Provide the (x, y) coordinate of the cell's center where the given text is located.  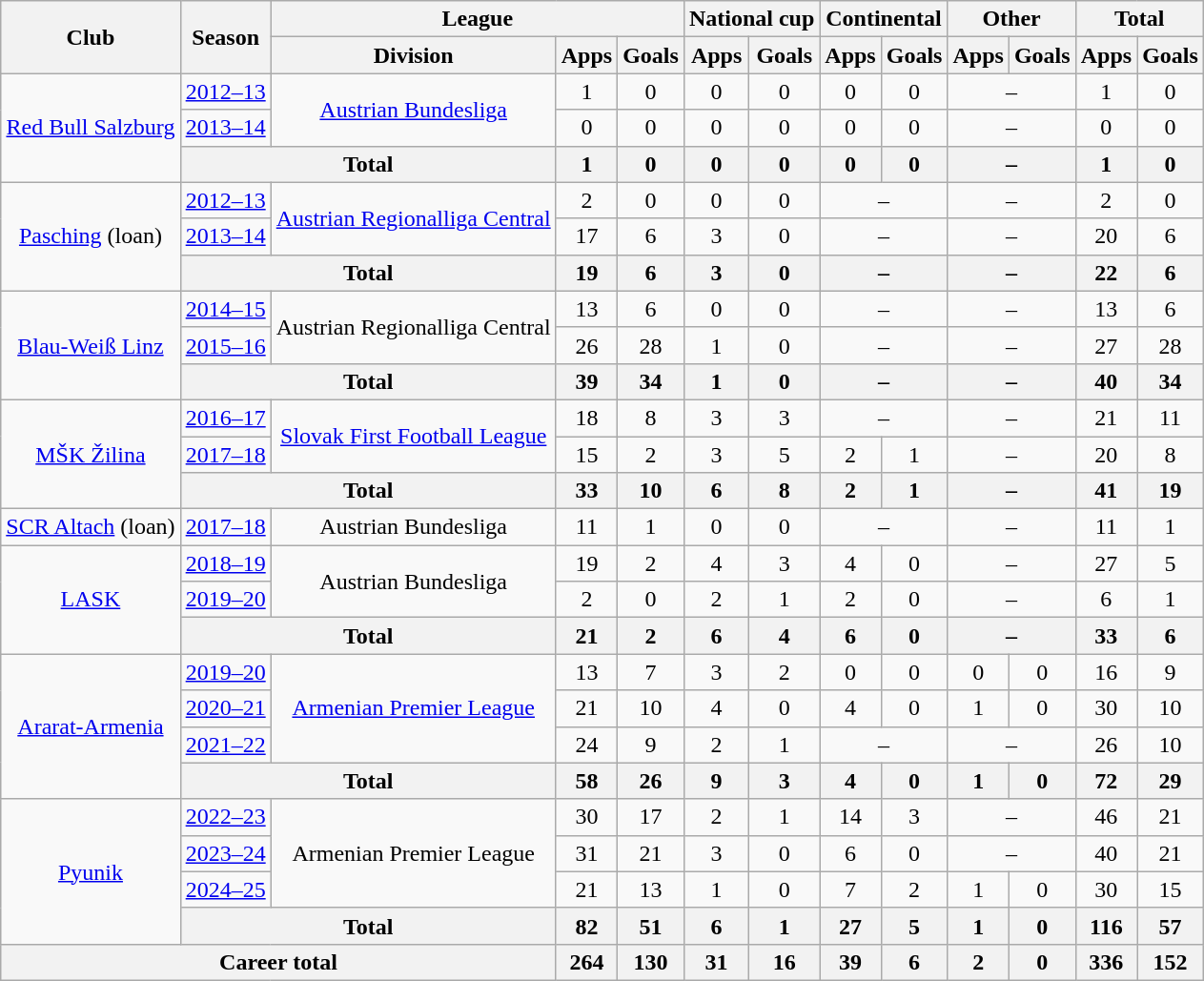
Slovak First Football League (414, 436)
41 (1106, 491)
72 (1106, 781)
Red Bull Salzburg (91, 128)
22 (1106, 273)
130 (651, 962)
National cup (751, 19)
Ararat-Armenia (91, 726)
24 (586, 745)
2024–25 (225, 889)
Pasching (loan) (91, 236)
29 (1171, 781)
2022–23 (225, 817)
Continental (884, 19)
2021–22 (225, 745)
51 (651, 926)
152 (1171, 962)
264 (586, 962)
57 (1171, 926)
336 (1106, 962)
2020–21 (225, 708)
MŠK Žilina (91, 454)
58 (586, 781)
46 (1106, 817)
Pyunik (91, 871)
League (477, 19)
116 (1106, 926)
Season (225, 37)
18 (586, 418)
2014–15 (225, 309)
SCR Altach (loan) (91, 527)
14 (850, 817)
LASK (91, 600)
2016–17 (225, 418)
Other (1011, 19)
2015–16 (225, 345)
2023–24 (225, 853)
Blau-Weiß Linz (91, 345)
2018–19 (225, 563)
Career total (278, 962)
Club (91, 37)
Division (414, 55)
82 (586, 926)
